Locate the cell with the specified text and output its (x, y) center coordinate. 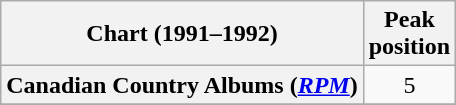
Peakposition (409, 34)
Canadian Country Albums (RPM) (182, 85)
5 (409, 85)
Chart (1991–1992) (182, 34)
